Extract the (X, Y) coordinate from the center of the cell holding the provided text.  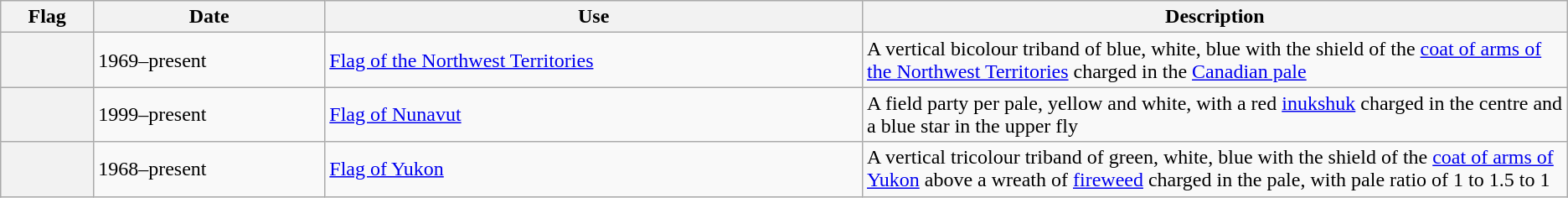
Use (594, 17)
Flag of Nunavut (594, 114)
1969–present (209, 60)
A vertical bicolour triband of blue, white, blue with the shield of the coat of arms of the Northwest Territories charged in the Canadian pale (1215, 60)
Flag of Yukon (594, 169)
Flag of the Northwest Territories (594, 60)
Flag (47, 17)
1999–present (209, 114)
Description (1215, 17)
A field party per pale, yellow and white, with a red inukshuk charged in the centre and a blue star in the upper fly (1215, 114)
1968–present (209, 169)
Date (209, 17)
